Extract the (x, y) coordinate from the center of the cell holding the provided text.  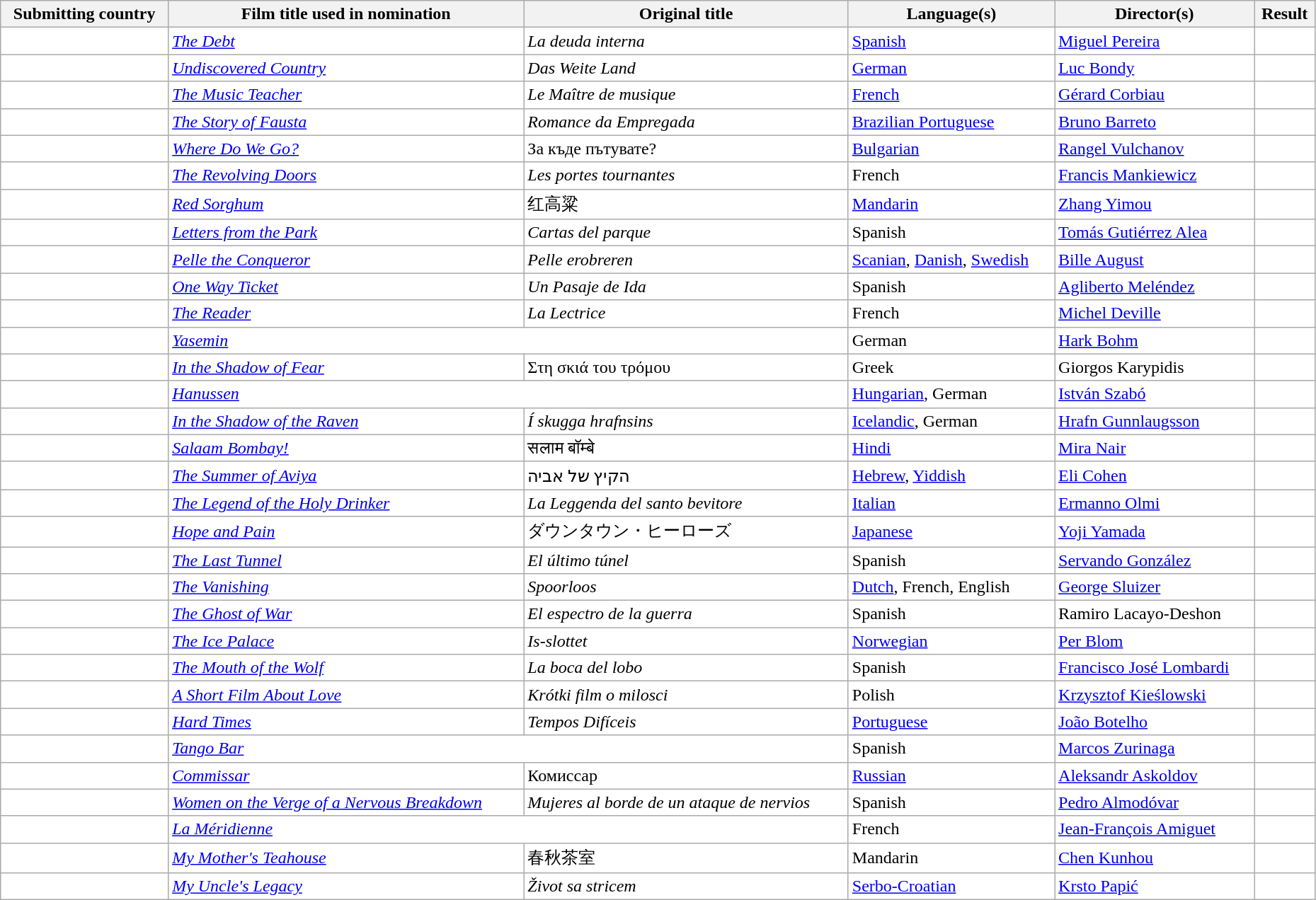
La Leggenda del santo bevitore (686, 503)
Commissar (346, 775)
João Botelho (1155, 722)
Italian (951, 503)
Tomás Gutiérrez Alea (1155, 233)
Michel Deville (1155, 313)
Jean-François Amiguet (1155, 829)
Hard Times (346, 722)
Hungarian, German (951, 394)
Hebrew, Yiddish (951, 475)
Original title (686, 14)
ダウンタウン・ヒーローズ (686, 532)
Un Pasaje de Ida (686, 287)
Život sa stricem (686, 887)
春秋茶室 (686, 858)
Aleksandr Askoldov (1155, 775)
Tango Bar (508, 749)
Krsto Papić (1155, 887)
Portuguese (951, 722)
The Vanishing (346, 587)
Servando González (1155, 560)
За къде пътувате? (686, 149)
István Szabó (1155, 394)
George Sluizer (1155, 587)
Στη σκιά του τρόμου (686, 367)
My Uncle's Legacy (346, 887)
Salaam Bombay! (346, 448)
The Ice Palace (346, 641)
The Summer of Aviya (346, 475)
红高粱 (686, 204)
Ramiro Lacayo-Deshon (1155, 614)
Giorgos Karypidis (1155, 367)
Bruno Barreto (1155, 122)
One Way Ticket (346, 287)
Luc Bondy (1155, 68)
La Lectrice (686, 313)
A Short Film About Love (346, 695)
Pedro Almodóvar (1155, 802)
Marcos Zurinaga (1155, 749)
Spoorloos (686, 587)
Cartas del parque (686, 233)
Hark Bohm (1155, 340)
The Revolving Doors (346, 175)
Miguel Pereira (1155, 41)
Japanese (951, 532)
Language(s) (951, 14)
Film title used in nomination (346, 14)
The Debt (346, 41)
Where Do We Go? (346, 149)
Is-slottet (686, 641)
Per Blom (1155, 641)
Yasemin (508, 340)
La Méridienne (508, 829)
Women on the Verge of a Nervous Breakdown (346, 802)
Mujeres al borde de un ataque de nervios (686, 802)
הקיץ של אביה (686, 475)
Tempos Difíceis (686, 722)
Ermanno Olmi (1155, 503)
Letters from the Park (346, 233)
Norwegian (951, 641)
Francis Mankiewicz (1155, 175)
Francisco José Lombardi (1155, 668)
Bulgarian (951, 149)
Scanian, Danish, Swedish (951, 260)
Yoji Yamada (1155, 532)
Zhang Yimou (1155, 204)
Krótki film o milosci (686, 695)
Hrafn Gunnlaugsson (1155, 421)
Hope and Pain (346, 532)
The Reader (346, 313)
Russian (951, 775)
Les portes tournantes (686, 175)
Greek (951, 367)
Das Weite Land (686, 68)
Romance da Empregada (686, 122)
In the Shadow of the Raven (346, 421)
Red Sorghum (346, 204)
Bille August (1155, 260)
The Mouth of the Wolf (346, 668)
Mira Nair (1155, 448)
Gérard Corbiau (1155, 95)
Agliberto Meléndez (1155, 287)
Icelandic, German (951, 421)
Brazilian Portuguese (951, 122)
Submitting country (85, 14)
The Story of Fausta (346, 122)
Chen Kunhou (1155, 858)
Polish (951, 695)
Hanussen (508, 394)
Result (1285, 14)
El espectro de la guerra (686, 614)
The Last Tunnel (346, 560)
The Ghost of War (346, 614)
La deuda interna (686, 41)
Hindi (951, 448)
Pelle the Conqueror (346, 260)
Undiscovered Country (346, 68)
Í skugga hrafnsins (686, 421)
The Music Teacher (346, 95)
My Mother's Teahouse (346, 858)
El último túnel (686, 560)
The Legend of the Holy Drinker (346, 503)
La boca del lobo (686, 668)
Rangel Vulchanov (1155, 149)
Dutch, French, English (951, 587)
Pelle erobreren (686, 260)
सलाम बॉम्बे (686, 448)
Serbo-Croatian (951, 887)
Director(s) (1155, 14)
In the Shadow of Fear (346, 367)
Krzysztof Kieślowski (1155, 695)
Eli Cohen (1155, 475)
Le Maître de musique (686, 95)
Комиссар (686, 775)
